Capture the cell that displays the provided text and extract its [x, y] central coordinate. 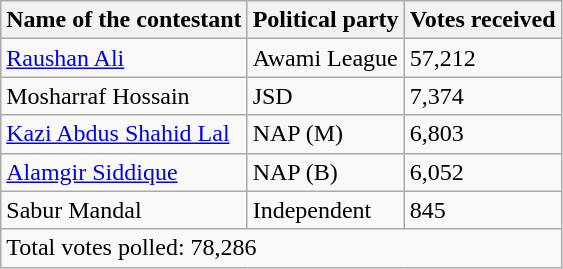
Name of the contestant [124, 20]
6,803 [482, 134]
6,052 [482, 172]
Mosharraf Hossain [124, 96]
Raushan Ali [124, 58]
JSD [326, 96]
Awami League [326, 58]
NAP (M) [326, 134]
Political party [326, 20]
Kazi Abdus Shahid Lal [124, 134]
Votes received [482, 20]
7,374 [482, 96]
Independent [326, 210]
NAP (B) [326, 172]
Sabur Mandal [124, 210]
Total votes polled: 78,286 [281, 248]
845 [482, 210]
Alamgir Siddique [124, 172]
57,212 [482, 58]
